Pinpoint the cell where the given text exists, returning its (x, y) midpoint coordinate. 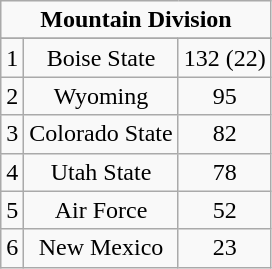
Boise State (101, 58)
New Mexico (101, 248)
82 (224, 134)
52 (224, 210)
Mountain Division (136, 20)
78 (224, 172)
Utah State (101, 172)
2 (12, 96)
4 (12, 172)
3 (12, 134)
Air Force (101, 210)
Wyoming (101, 96)
95 (224, 96)
5 (12, 210)
Colorado State (101, 134)
132 (22) (224, 58)
6 (12, 248)
1 (12, 58)
23 (224, 248)
